Pinpoint the cell where the given text exists, returning its [x, y] midpoint coordinate. 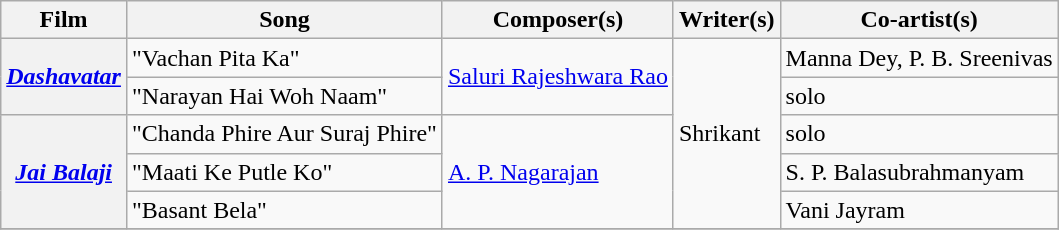
Song [284, 20]
"Basant Bela" [284, 210]
Composer(s) [558, 20]
"Narayan Hai Woh Naam" [284, 96]
S. P. Balasubrahmanyam [919, 172]
Saluri Rajeshwara Rao [558, 77]
Writer(s) [726, 20]
Jai Balaji [64, 172]
Vani Jayram [919, 210]
"Maati Ke Putle Ko" [284, 172]
Film [64, 20]
A. P. Nagarajan [558, 172]
Manna Dey, P. B. Sreenivas [919, 58]
Shrikant [726, 134]
"Vachan Pita Ka" [284, 58]
Co-artist(s) [919, 20]
Dashavatar [64, 77]
"Chanda Phire Aur Suraj Phire" [284, 134]
